Locate the cell with the specified text and output its (X, Y) center coordinate. 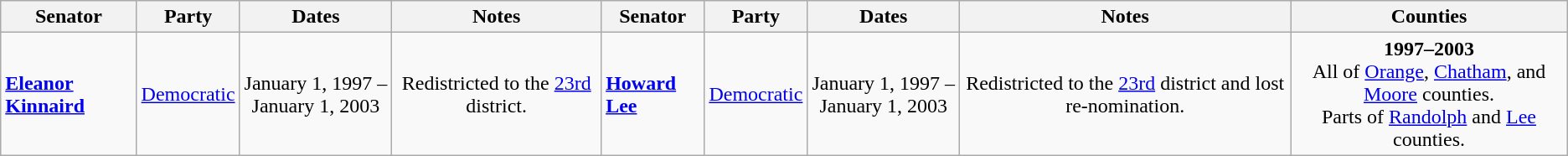
Counties (1429, 17)
Redistricted to the 23rd district and lost re-nomination. (1126, 94)
1997–2003 All of Orange, Chatham, and Moore counties. Parts of Randolph and Lee counties. (1429, 94)
Howard Lee (653, 94)
Eleanor Kinnaird (69, 94)
Redistricted to the 23rd district. (497, 94)
